Identify which cell holds the provided text, then report its [x, y] central coordinate. 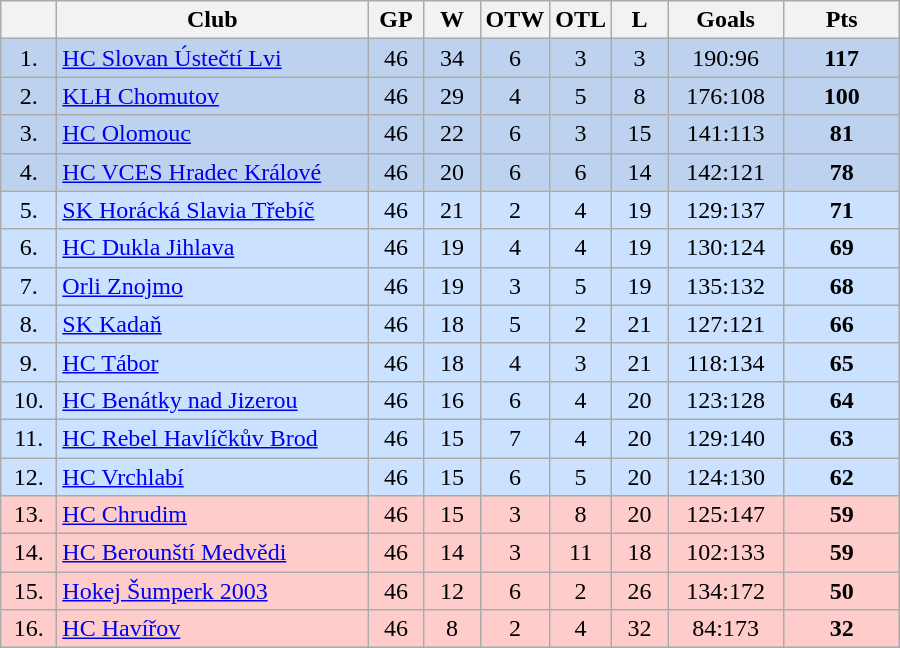
7. [29, 286]
7 [515, 438]
190:96 [726, 58]
176:108 [726, 96]
9. [29, 362]
66 [842, 324]
11. [29, 438]
12 [452, 591]
69 [842, 248]
Club [212, 20]
81 [842, 134]
65 [842, 362]
125:147 [726, 515]
71 [842, 210]
8. [29, 324]
16 [452, 400]
63 [842, 438]
10. [29, 400]
15. [29, 591]
SK Horácká Slavia Třebíč [212, 210]
129:137 [726, 210]
3. [29, 134]
26 [640, 591]
14. [29, 553]
OTW [515, 20]
6. [29, 248]
12. [29, 477]
78 [842, 172]
OTL [581, 20]
141:113 [726, 134]
4. [29, 172]
5. [29, 210]
100 [842, 96]
2. [29, 96]
1. [29, 58]
HC Olomouc [212, 134]
W [452, 20]
142:121 [726, 172]
HC Slovan Ústečtí Lvi [212, 58]
Hokej Šumperk 2003 [212, 591]
HC Rebel Havlíčkův Brod [212, 438]
50 [842, 591]
HC Tábor [212, 362]
Goals [726, 20]
34 [452, 58]
129:140 [726, 438]
134:172 [726, 591]
GP [396, 20]
HC VCES Hradec Králové [212, 172]
127:121 [726, 324]
123:128 [726, 400]
117 [842, 58]
HC Havířov [212, 629]
118:134 [726, 362]
HC Dukla Jihlava [212, 248]
Pts [842, 20]
130:124 [726, 248]
68 [842, 286]
29 [452, 96]
HC Benátky nad Jizerou [212, 400]
124:130 [726, 477]
HC Chrudim [212, 515]
64 [842, 400]
102:133 [726, 553]
84:173 [726, 629]
11 [581, 553]
16. [29, 629]
L [640, 20]
13. [29, 515]
135:132 [726, 286]
22 [452, 134]
HC Berounští Medvědi [212, 553]
SK Kadaň [212, 324]
Orli Znojmo [212, 286]
HC Vrchlabí [212, 477]
KLH Chomutov [212, 96]
62 [842, 477]
